Return (X, Y) of the center of cell containing provided text 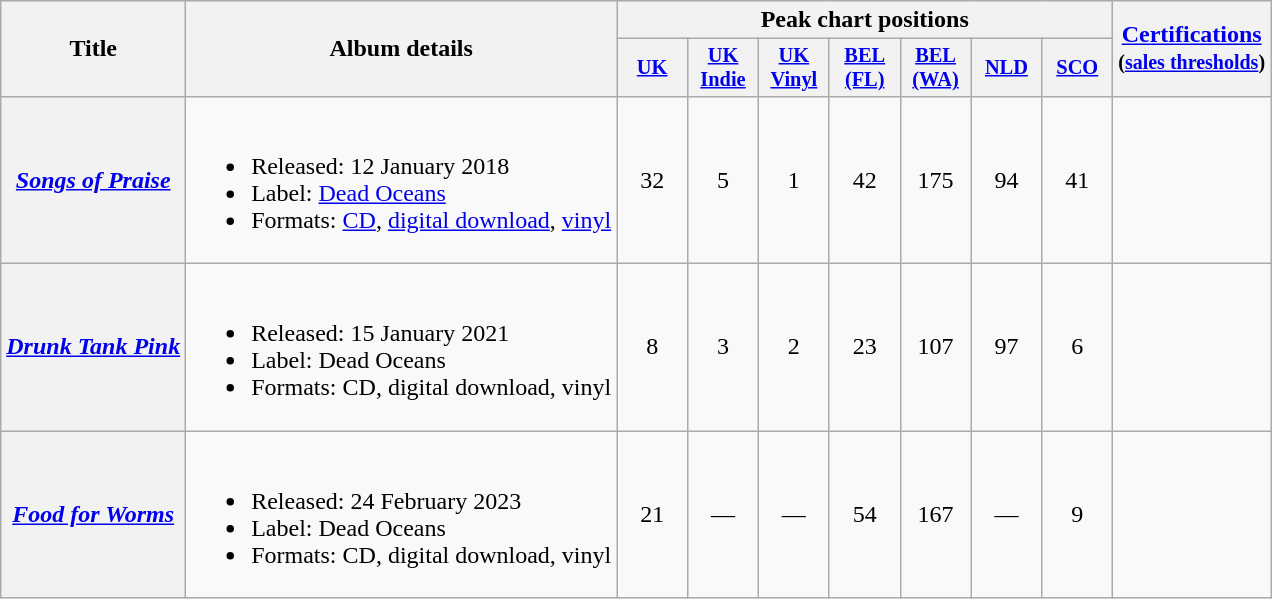
Title (94, 49)
Songs of Praise (94, 180)
Drunk Tank Pink (94, 348)
1 (794, 180)
Released: 12 January 2018Label: Dead OceansFormats: CD, digital download, vinyl (402, 180)
UK (652, 68)
Album details (402, 49)
94 (1006, 180)
42 (864, 180)
97 (1006, 348)
32 (652, 180)
6 (1078, 348)
Released: 15 January 2021Label: Dead OceansFormats: CD, digital download, vinyl (402, 348)
3 (724, 348)
Released: 24 February 2023Label: Dead OceansFormats: CD, digital download, vinyl (402, 514)
175 (936, 180)
BEL(FL) (864, 68)
BEL(WA) (936, 68)
2 (794, 348)
41 (1078, 180)
5 (724, 180)
167 (936, 514)
NLD (1006, 68)
54 (864, 514)
23 (864, 348)
21 (652, 514)
SCO (1078, 68)
107 (936, 348)
Certifications(sales thresholds) (1192, 49)
UKIndie (724, 68)
Food for Worms (94, 514)
UKVinyl (794, 68)
Peak chart positions (865, 20)
9 (1078, 514)
8 (652, 348)
